Pinpoint the cell where the given text exists, returning its [X, Y] midpoint coordinate. 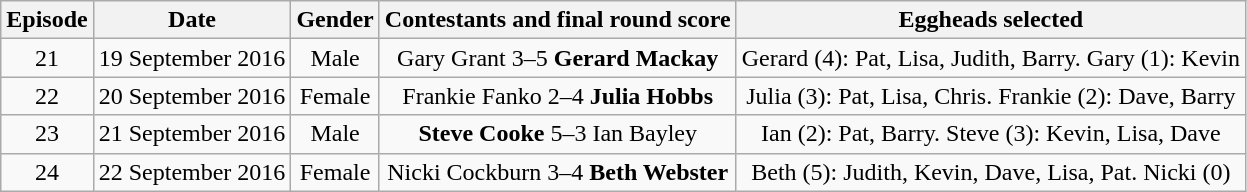
Eggheads selected [990, 20]
21 [47, 58]
24 [47, 172]
Nicki Cockburn 3–4 Beth Webster [558, 172]
Gerard (4): Pat, Lisa, Judith, Barry. Gary (1): Kevin [990, 58]
Steve Cooke 5–3 Ian Bayley [558, 134]
22 [47, 96]
23 [47, 134]
Ian (2): Pat, Barry. Steve (3): Kevin, Lisa, Dave [990, 134]
Episode [47, 20]
Contestants and final round score [558, 20]
Gender [335, 20]
19 September 2016 [192, 58]
22 September 2016 [192, 172]
Julia (3): Pat, Lisa, Chris. Frankie (2): Dave, Barry [990, 96]
Gary Grant 3–5 Gerard Mackay [558, 58]
20 September 2016 [192, 96]
Date [192, 20]
21 September 2016 [192, 134]
Frankie Fanko 2–4 Julia Hobbs [558, 96]
Beth (5): Judith, Kevin, Dave, Lisa, Pat. Nicki (0) [990, 172]
